Output the (x, y) coordinate of the center of the cell containing the given text.  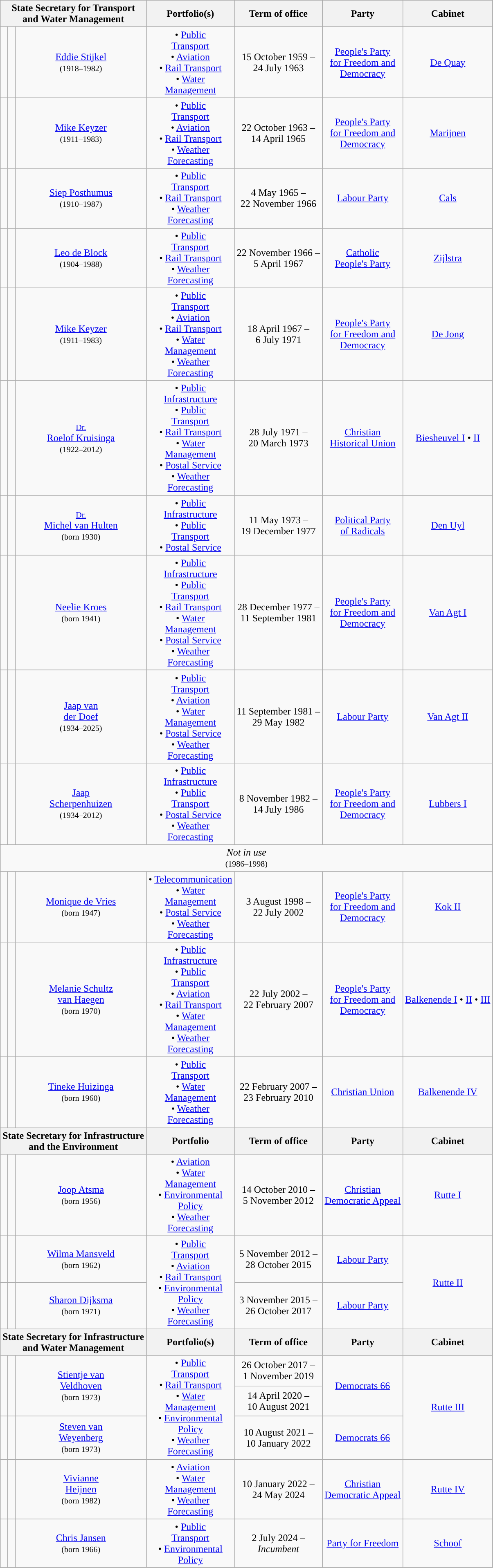
Chris Jansen (born 1966) (81, 1543)
28 July 1971 – 20 March 1973 (278, 438)
14 October 2010 – 5 November 2012 (278, 1195)
Schoof (448, 1543)
Sharon Dijksma (born 1971) (81, 1306)
11 September 1981 – 29 May 1982 (278, 716)
8 November 1982 – 14 July 1986 (278, 804)
Rutte II (448, 1283)
Jaap van der Doef (1934–2025) (81, 716)
Wilma Mansveld (born 1962) (81, 1259)
22 July 2002 – 22 February 2007 (278, 1000)
15 October 1959 – 24 July 1963 (278, 62)
Monique de Vries (born 1947) (81, 907)
22 October 1963 – 14 April 1965 (278, 133)
Siep Posthumus (1910–1987) (81, 198)
Party for Freedom (362, 1543)
Dr. Michel van Hulten (born 1930) (81, 525)
Jaap Scherpenhuizen (1934–2012) (81, 804)
Neelie Kroes (born 1941) (81, 612)
Dr. Roelof Kruisinga (1922–2012) (81, 438)
Biesheuvel I • II (448, 438)
De Jong (448, 334)
State Secretary for Infrastructure and Water Management (74, 1342)
• Public Transport • Aviation • Water Management • Postal Service • Weather Forecasting (191, 716)
2 July 2024 – Incumbent (278, 1543)
Joop Atsma (born 1956) (81, 1195)
• Public Transport • Aviation • Rail Transport • Water Management • Weather Forecasting (191, 334)
• Public Transport • Rail Transport • Water Management • Environmental Policy • Weather Forecasting (191, 1407)
• Aviation • Water Management • Weather Forecasting (191, 1489)
Political Party of Radicals (362, 525)
18 April 1967 – 6 July 1971 (278, 334)
State Secretary for Infrastructure and the Environment (74, 1141)
Portfolio (191, 1141)
28 December 1977 – 11 September 1981 (278, 612)
Den Uyl (448, 525)
Leo de Block (1904–1988) (81, 258)
3 August 1998 – 22 July 2002 (278, 907)
State Secretary for Transport and Water Management (74, 14)
• Public Infrastructure • Public Transport • Postal Service (191, 525)
Eddie Stijkel (1918–1982) (81, 62)
10 August 2021 – 10 January 2022 (278, 1438)
• Public Infrastructure • Public Transport • Postal Service • Weather Forecasting (191, 804)
4 May 1965 – 22 November 1966 (278, 198)
Rutte I (448, 1195)
Catholic People's Party (362, 258)
Christian Union (362, 1092)
Melanie Schultz van Haegen (born 1970) (81, 1000)
Cals (448, 198)
• Aviation • Water Management • Environmental Policy • Weather Forecasting (191, 1195)
22 November 1966 – 5 April 1967 (278, 258)
• Public Transport • Environmental Policy (191, 1543)
Rutte III (448, 1407)
Steven van Weyenberg (born 1973) (81, 1438)
De Quay (448, 62)
Tineke Huizinga (born 1960) (81, 1092)
5 November 2012 – 28 October 2015 (278, 1259)
• Public Transport • Aviation • Rail Transport • Environmental Policy • Weather Forecasting (191, 1283)
10 January 2022 – 24 May 2024 (278, 1489)
Marijnen (448, 133)
Zijlstra (448, 258)
Christian Historical Union (362, 438)
Rutte IV (448, 1489)
26 October 2017 – 1 November 2019 (278, 1371)
• Telecommunication • Water Management • Postal Service • Weather Forecasting (191, 907)
Balkenende I • II • III (448, 1000)
22 February 2007 – 23 February 2010 (278, 1092)
• Public Transport • Aviation • Rail Transport • Water Management (191, 62)
14 April 2020 – 10 August 2021 (278, 1401)
Van Agt II (448, 716)
Balkenende IV (448, 1092)
• Public Transport • Water Management • Weather Forecasting (191, 1092)
Not in use (1986–1998) (246, 858)
11 May 1973 – 19 December 1977 (278, 525)
• Public Transport • Aviation • Rail Transport • Weather Forecasting (191, 133)
Vivianne Heijnen (born 1982) (81, 1489)
Stientje van Veldhoven (born 1973) (81, 1386)
Lubbers I (448, 804)
Kok II (448, 907)
Van Agt I (448, 612)
3 November 2015 – 26 October 2017 (278, 1306)
• Public Infrastructure • Public Transport • Aviation • Rail Transport • Water Management • Weather Forecasting (191, 1000)
